Scan for the cell matching the given text and deliver its [x, y] coordinate at center. 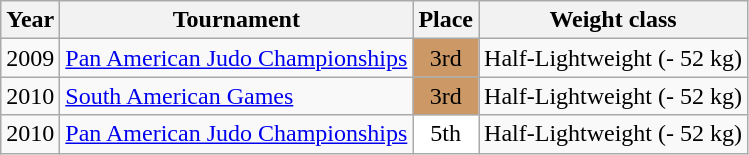
Year [30, 20]
South American Games [236, 96]
Place [446, 20]
Weight class [614, 20]
Tournament [236, 20]
2009 [30, 58]
5th [446, 134]
